Scan for the cell matching the given text and deliver its (x, y) coordinate at center. 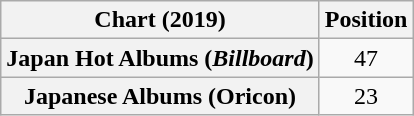
Chart (2019) (160, 20)
Position (366, 20)
Japan Hot Albums (Billboard) (160, 58)
23 (366, 96)
Japanese Albums (Oricon) (160, 96)
47 (366, 58)
